Pinpoint the cell where the given text exists, returning its [x, y] midpoint coordinate. 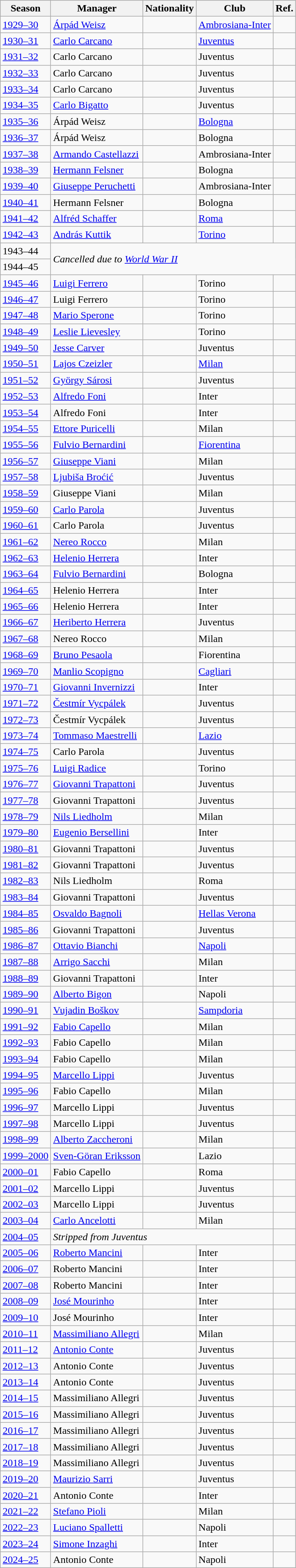
1966–67 [25, 622]
1949–50 [25, 348]
Osvaldo Bagnoli [97, 913]
1989–90 [25, 994]
Sampdoria [235, 1011]
1955–56 [25, 445]
1931–32 [25, 57]
1985–86 [25, 929]
1929–30 [25, 25]
1945–46 [25, 283]
1973–74 [25, 736]
Heriberto Herrera [97, 622]
1957–58 [25, 477]
1941–42 [25, 219]
1986–87 [25, 946]
Arrigo Sacchi [97, 962]
1981–82 [25, 865]
Lajos Czeizler [97, 364]
1980–81 [25, 849]
1932–33 [25, 73]
1996–97 [25, 1107]
1952–53 [25, 396]
1965–66 [25, 606]
2011–12 [25, 1350]
1995–96 [25, 1091]
Sven-Göran Eriksson [97, 1156]
Manager [97, 8]
1933–34 [25, 89]
György Sárosi [97, 380]
1943–44 [25, 251]
1953–54 [25, 412]
Nationality [170, 8]
2023–24 [25, 1544]
1956–57 [25, 461]
1976–77 [25, 784]
2007–08 [25, 1285]
2009–10 [25, 1317]
Giuseppe Peruchetti [97, 186]
1998–99 [25, 1140]
Alberto Bigon [97, 994]
2016–17 [25, 1430]
1950–51 [25, 364]
Maurizio Sarri [97, 1479]
2010–11 [25, 1334]
2017–18 [25, 1447]
Stripped from Juventus [162, 1237]
2005–06 [25, 1253]
Luciano Spalletti [97, 1528]
2024–25 [25, 1560]
1992–93 [25, 1043]
1984–85 [25, 913]
2000–01 [25, 1172]
1948–49 [25, 332]
1968–69 [25, 655]
1937–38 [25, 154]
1960–61 [25, 526]
1951–52 [25, 380]
Bruno Pesaola [97, 655]
Armando Castellazzi [97, 154]
1930–31 [25, 41]
Stefano Pioli [97, 1512]
1964–65 [25, 590]
1994–95 [25, 1075]
1939–40 [25, 186]
1940–41 [25, 203]
Simone Inzaghi [97, 1544]
Alberto Zaccheroni [97, 1140]
Ljubiša Broćić [97, 477]
1935–36 [25, 121]
1947–48 [25, 315]
1990–91 [25, 1011]
Alfréd Schaffer [97, 219]
1997–98 [25, 1123]
1999–2000 [25, 1156]
Mario Sperone [97, 315]
Club [235, 8]
Leslie Lievesley [97, 332]
2018–19 [25, 1463]
2008–09 [25, 1301]
Cagliari [235, 671]
1963–64 [25, 574]
1972–73 [25, 720]
2021–22 [25, 1512]
1988–89 [25, 978]
1971–72 [25, 703]
1979–80 [25, 833]
1975–76 [25, 768]
1961–62 [25, 542]
1983–84 [25, 897]
Tommaso Maestrelli [97, 736]
Ettore Puricelli [97, 428]
1978–79 [25, 816]
Carlo Bigatto [97, 105]
1967–68 [25, 639]
1970–71 [25, 687]
András Kuttik [97, 235]
2022–23 [25, 1528]
1946–47 [25, 299]
Season [25, 8]
1987–88 [25, 962]
2013–14 [25, 1382]
2003–04 [25, 1220]
Hellas Verona [235, 913]
Vujadin Boškov [97, 1011]
2006–07 [25, 1269]
1936–37 [25, 138]
Ottavio Bianchi [97, 946]
1991–92 [25, 1027]
Manlio Scopigno [97, 671]
1958–59 [25, 493]
1934–35 [25, 105]
1959–60 [25, 510]
Carlo Ancelotti [97, 1220]
Giovanni Invernizzi [97, 687]
1944–45 [25, 267]
Ref. [284, 8]
1938–39 [25, 170]
1974–75 [25, 752]
2001–02 [25, 1188]
1982–83 [25, 881]
2002–03 [25, 1204]
2014–15 [25, 1398]
1962–63 [25, 558]
1993–94 [25, 1059]
2020–21 [25, 1495]
Eugenio Bersellini [97, 833]
Luigi Radice [97, 768]
2004–05 [25, 1237]
2015–16 [25, 1414]
Jesse Carver [97, 348]
1969–70 [25, 671]
1942–43 [25, 235]
1977–78 [25, 800]
2019–20 [25, 1479]
1954–55 [25, 428]
Cancelled due to World War II [173, 259]
2012–13 [25, 1366]
